Identify which cell holds the provided text, then report its [X, Y] central coordinate. 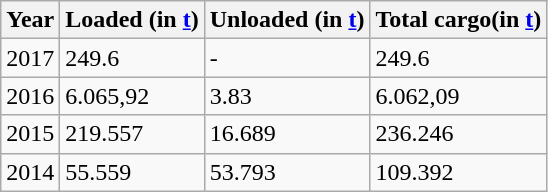
2016 [30, 96]
- [287, 58]
55.559 [132, 172]
6.065,92 [132, 96]
Loaded (in t) [132, 20]
6.062,09 [458, 96]
219.557 [132, 134]
Total cargo(in t) [458, 20]
109.392 [458, 172]
53.793 [287, 172]
2014 [30, 172]
2017 [30, 58]
16.689 [287, 134]
3.83 [287, 96]
Unloaded (in t) [287, 20]
2015 [30, 134]
236.246 [458, 134]
Year [30, 20]
